Search for the cell housing the specified text and yield its (X, Y) center coordinate. 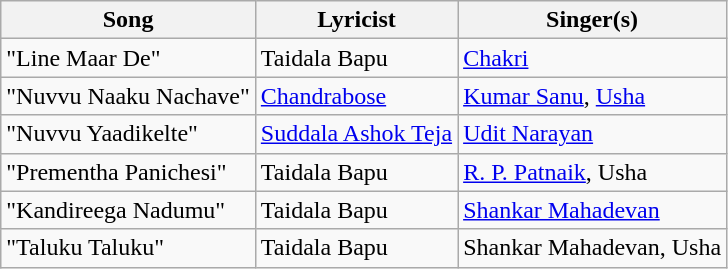
Udit Narayan (592, 134)
"Nuvvu Yaadikelte" (128, 134)
Chandrabose (356, 96)
Lyricist (356, 20)
Shankar Mahadevan (592, 210)
Song (128, 20)
"Taluku Taluku" (128, 248)
Singer(s) (592, 20)
Chakri (592, 58)
"Line Maar De" (128, 58)
Shankar Mahadevan, Usha (592, 248)
Suddala Ashok Teja (356, 134)
R. P. Patnaik, Usha (592, 172)
"Kandireega Nadumu" (128, 210)
"Nuvvu Naaku Nachave" (128, 96)
"Prementha Panichesi" (128, 172)
Kumar Sanu, Usha (592, 96)
